For the text-containing cell, return its midpoint in [x, y] coordinate format. 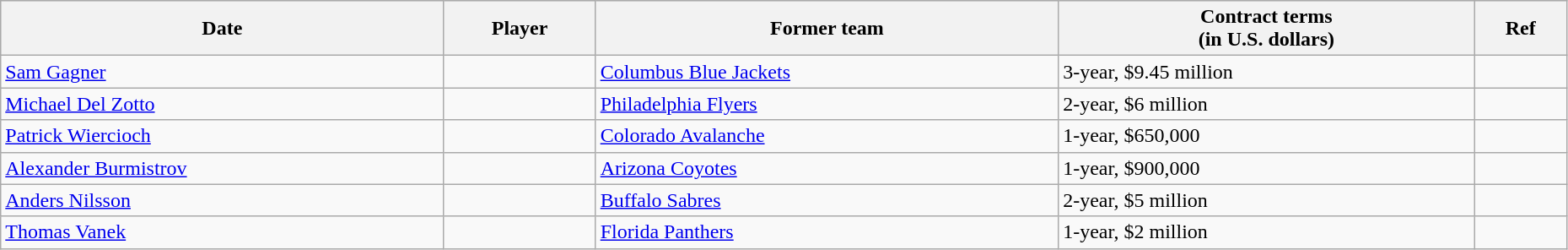
Philadelphia Flyers [827, 104]
3-year, $9.45 million [1267, 72]
1-year, $650,000 [1267, 136]
Sam Gagner [223, 72]
Arizona Coyotes [827, 168]
Florida Panthers [827, 232]
Alexander Burmistrov [223, 168]
Anders Nilsson [223, 200]
1-year, $900,000 [1267, 168]
Columbus Blue Jackets [827, 72]
Buffalo Sabres [827, 200]
Michael Del Zotto [223, 104]
Player [520, 29]
Former team [827, 29]
Patrick Wiercioch [223, 136]
Contract terms(in U.S. dollars) [1267, 29]
2-year, $5 million [1267, 200]
Thomas Vanek [223, 232]
Ref [1520, 29]
Colorado Avalanche [827, 136]
Date [223, 29]
1-year, $2 million [1267, 232]
2-year, $6 million [1267, 104]
